Find where the given text appears and provide that cell's center as [x, y] coordinate. 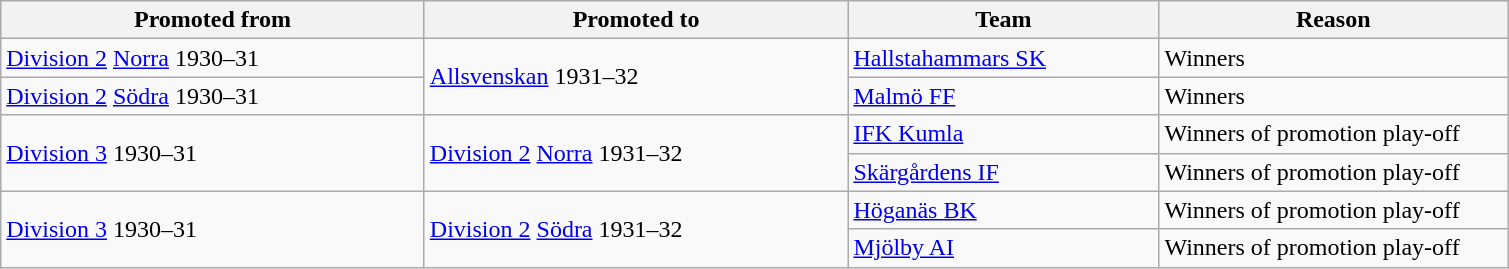
Hallstahammars SK [1004, 58]
IFK Kumla [1004, 134]
Division 2 Norra 1931–32 [636, 153]
Promoted to [636, 20]
Promoted from [213, 20]
Allsvenskan 1931–32 [636, 77]
Mjölby AI [1004, 248]
Reason [1334, 20]
Division 2 Södra 1930–31 [213, 96]
Division 2 Norra 1930–31 [213, 58]
Division 2 Södra 1931–32 [636, 229]
Skärgårdens IF [1004, 172]
Malmö FF [1004, 96]
Team [1004, 20]
Höganäs BK [1004, 210]
